Capture the cell that displays the provided text and extract its [X, Y] central coordinate. 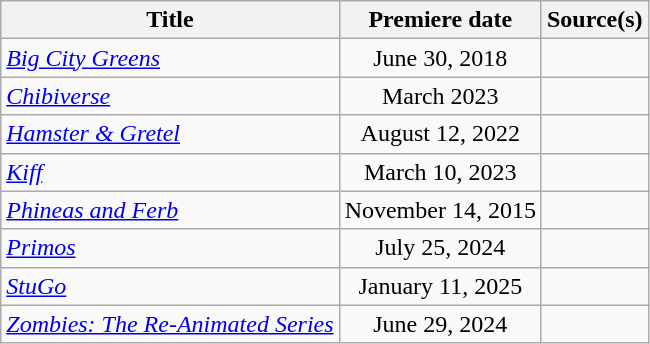
Big City Greens [170, 58]
Zombies: The Re-Animated Series [170, 324]
Phineas and Ferb [170, 210]
Source(s) [594, 20]
Kiff [170, 172]
Chibiverse [170, 96]
Primos [170, 248]
Premiere date [440, 20]
March 2023 [440, 96]
June 29, 2024 [440, 324]
January 11, 2025 [440, 286]
November 14, 2015 [440, 210]
March 10, 2023 [440, 172]
StuGo [170, 286]
Hamster & Gretel [170, 134]
June 30, 2018 [440, 58]
August 12, 2022 [440, 134]
July 25, 2024 [440, 248]
Title [170, 20]
